Locate the cell with the specified text and output its [X, Y] center coordinate. 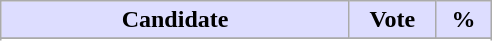
Candidate [176, 20]
Vote [392, 20]
% [463, 20]
